Identify which cell holds the provided text, then report its [x, y] central coordinate. 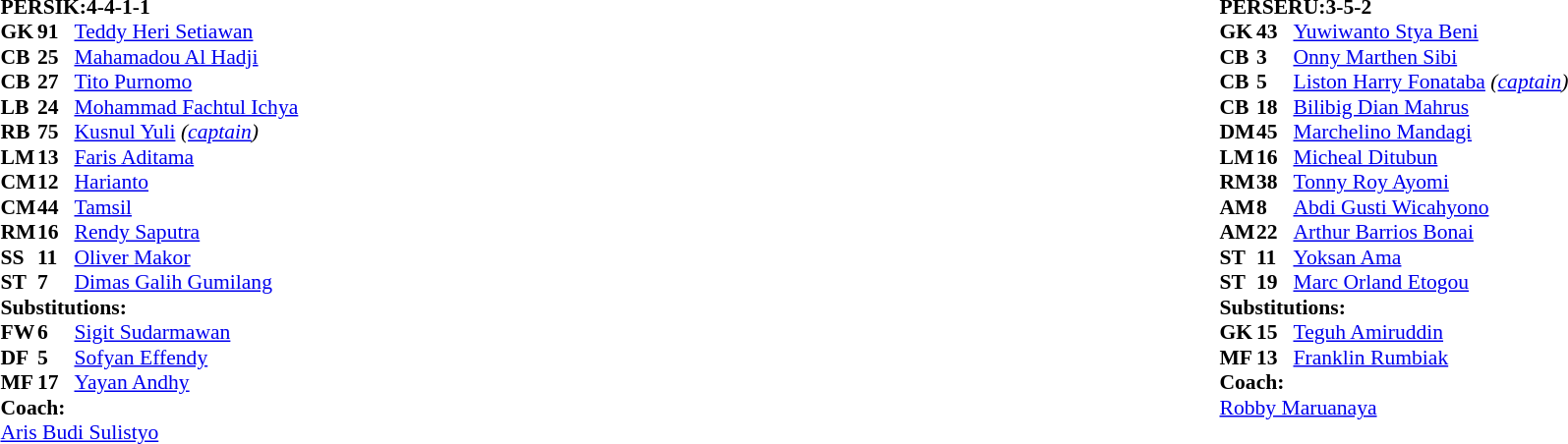
Oliver Makor [187, 257]
3 [1275, 57]
18 [1275, 107]
Tamsil [187, 207]
7 [56, 282]
91 [56, 32]
44 [56, 207]
Teguh Amiruddin [1430, 333]
Rendy Saputra [187, 233]
Robby Maruanaya [1394, 408]
17 [56, 382]
DM [1238, 133]
8 [1275, 207]
45 [1275, 133]
24 [56, 107]
25 [56, 57]
Abdi Gusti Wicahyono [1430, 207]
Franklin Rumbiak [1430, 358]
Sofyan Effendy [187, 358]
Sigit Sudarmawan [187, 333]
Yayan Andhy [187, 382]
Kusnul Yuli (captain) [187, 133]
Yoksan Ama [1430, 257]
Marchelino Mandagi [1430, 133]
Faris Aditama [187, 157]
LB [19, 107]
6 [56, 333]
RB [19, 133]
12 [56, 182]
Tito Purnomo [187, 82]
Mohammad Fachtul Ichya [187, 107]
SS [19, 257]
Marc Orland Etogou [1430, 282]
43 [1275, 32]
15 [1275, 333]
Dimas Galih Gumilang [187, 282]
Mahamadou Al Hadji [187, 57]
Teddy Heri Setiawan [187, 32]
75 [56, 133]
Micheal Ditubun [1430, 157]
Tonny Roy Ayomi [1430, 182]
DF [19, 358]
Onny Marthen Sibi [1430, 57]
22 [1275, 233]
Liston Harry Fonataba (captain) [1430, 82]
FW [19, 333]
38 [1275, 182]
Yuwiwanto Stya Beni [1430, 32]
Harianto [187, 182]
Arthur Barrios Bonai [1430, 233]
19 [1275, 282]
Bilibig Dian Mahrus [1430, 107]
27 [56, 82]
